Capture the cell that displays the provided text and extract its [x, y] central coordinate. 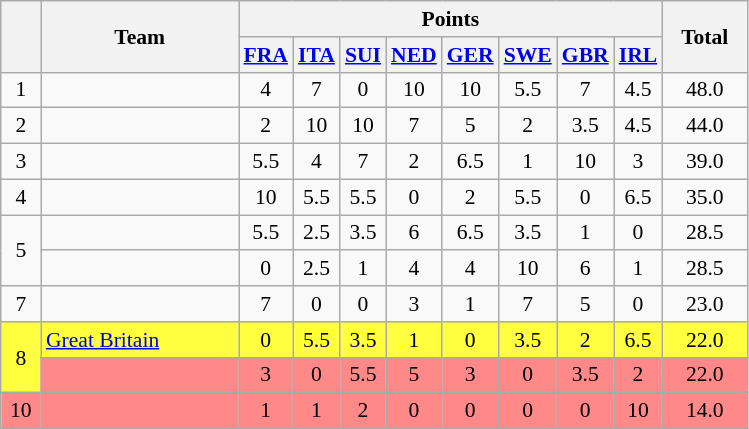
Points [450, 19]
GBR [586, 55]
SWE [528, 55]
FRA [265, 55]
35.0 [704, 197]
IRL [638, 55]
NED [414, 55]
Team [140, 36]
44.0 [704, 126]
SUI [363, 55]
8 [21, 358]
GER [470, 55]
48.0 [704, 90]
39.0 [704, 162]
Great Britain [140, 340]
ITA [316, 55]
23.0 [704, 304]
Total [704, 36]
14.0 [704, 411]
